Identify which cell holds the provided text, then report its [X, Y] central coordinate. 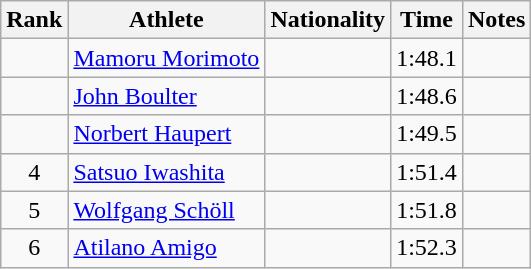
4 [34, 172]
Athlete [166, 20]
Mamoru Morimoto [166, 58]
1:48.6 [427, 96]
1:52.3 [427, 248]
Rank [34, 20]
Atilano Amigo [166, 248]
John Boulter [166, 96]
Norbert Haupert [166, 134]
1:48.1 [427, 58]
Notes [496, 20]
1:51.8 [427, 210]
Wolfgang Schöll [166, 210]
6 [34, 248]
1:49.5 [427, 134]
Nationality [328, 20]
5 [34, 210]
Time [427, 20]
Satsuo Iwashita [166, 172]
1:51.4 [427, 172]
